From the cell containing the given text, extract its center point as (X, Y) coordinate. 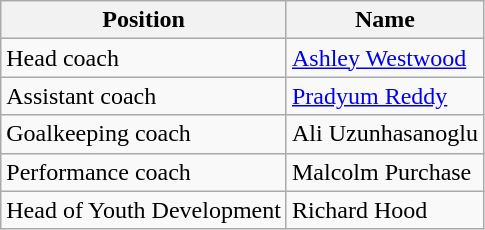
Richard Hood (384, 210)
Position (144, 20)
Assistant coach (144, 96)
Malcolm Purchase (384, 172)
Ali Uzunhasanoglu (384, 134)
Head of Youth Development (144, 210)
Head coach (144, 58)
Goalkeeping coach (144, 134)
Pradyum Reddy (384, 96)
Performance coach (144, 172)
Ashley Westwood (384, 58)
Name (384, 20)
